Pinpoint the cell where the given text exists, returning its [x, y] midpoint coordinate. 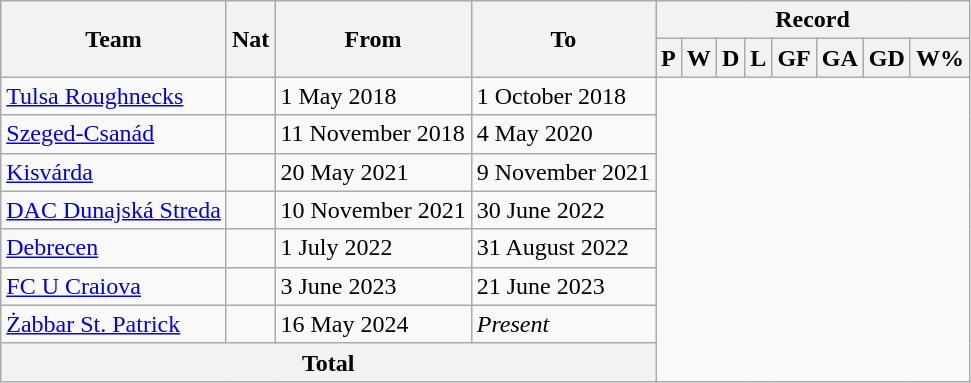
Szeged-Csanád [114, 134]
Nat [250, 39]
4 May 2020 [563, 134]
FC U Craiova [114, 286]
3 June 2023 [373, 286]
W [698, 58]
1 October 2018 [563, 96]
W% [940, 58]
21 June 2023 [563, 286]
Team [114, 39]
11 November 2018 [373, 134]
To [563, 39]
9 November 2021 [563, 172]
P [669, 58]
L [758, 58]
1 July 2022 [373, 248]
Kisvárda [114, 172]
16 May 2024 [373, 324]
31 August 2022 [563, 248]
Tulsa Roughnecks [114, 96]
D [730, 58]
10 November 2021 [373, 210]
From [373, 39]
Żabbar St. Patrick [114, 324]
1 May 2018 [373, 96]
30 June 2022 [563, 210]
20 May 2021 [373, 172]
Record [813, 20]
Present [563, 324]
GF [794, 58]
Debrecen [114, 248]
DAC Dunajská Streda [114, 210]
GD [886, 58]
Total [328, 362]
GA [840, 58]
